Return [x, y] of the center of cell containing provided text 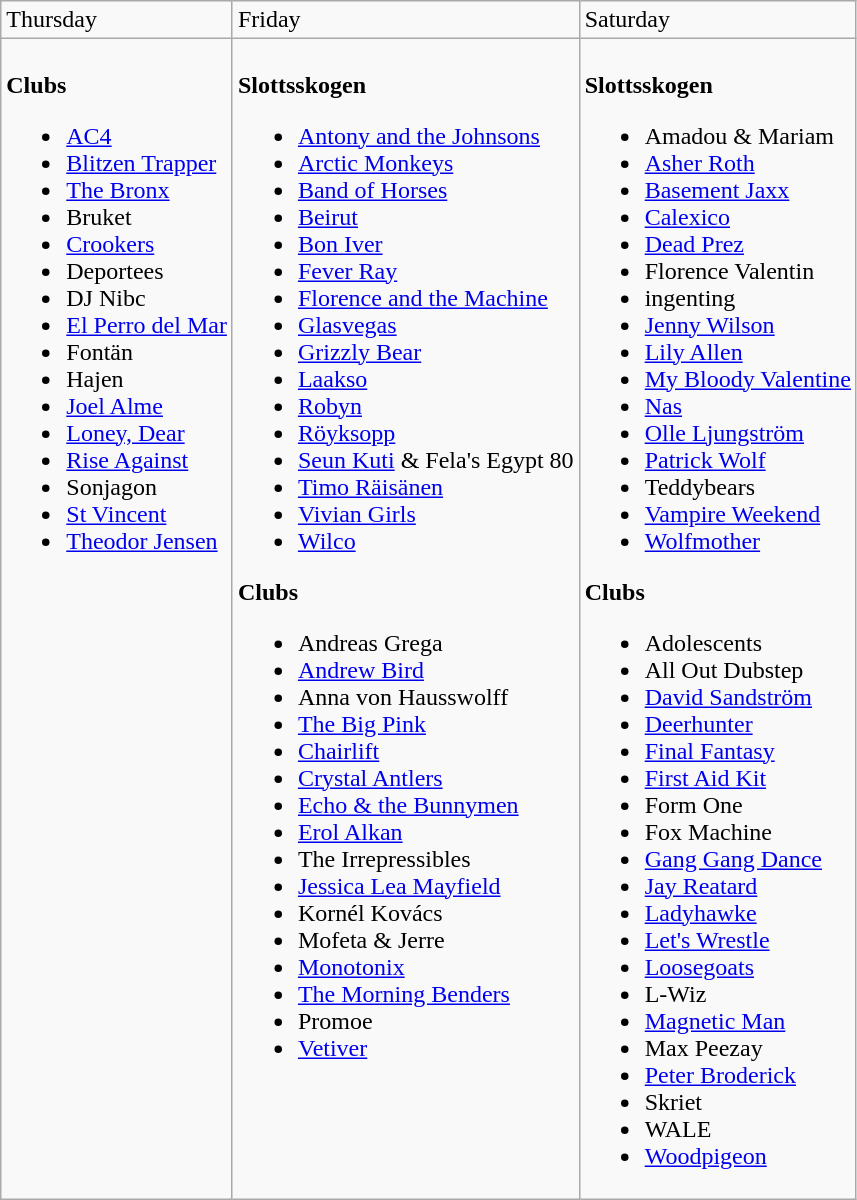
Saturday [718, 20]
Thursday [117, 20]
Friday [406, 20]
